Identify which cell holds the provided text, then report its (x, y) central coordinate. 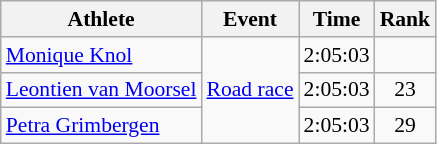
Petra Grimbergen (102, 126)
Athlete (102, 19)
23 (406, 90)
Leontien van Moorsel (102, 90)
Rank (406, 19)
Monique Knol (102, 55)
Road race (250, 90)
Event (250, 19)
Time (337, 19)
29 (406, 126)
